Search for the cell housing the specified text and yield its (x, y) center coordinate. 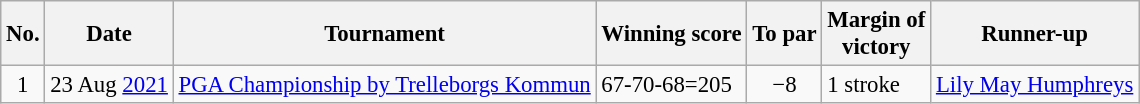
67-70-68=205 (672, 85)
−8 (784, 85)
1 (23, 85)
Tournament (384, 34)
Winning score (672, 34)
Margin ofvictory (876, 34)
PGA Championship by Trelleborgs Kommun (384, 85)
To par (784, 34)
1 stroke (876, 85)
No. (23, 34)
23 Aug 2021 (109, 85)
Lily May Humphreys (1035, 85)
Runner-up (1035, 34)
Date (109, 34)
